Detect which cell encompasses the target text, then output its (X, Y) center coordinate. 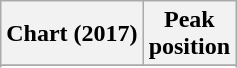
Peak position (189, 34)
Chart (2017) (72, 34)
